Determine the [x, y] coordinate at the center of the cell enclosing the given text.  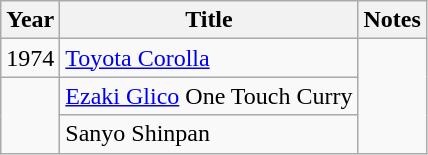
Ezaki Glico One Touch Curry [209, 96]
Notes [392, 20]
Sanyo Shinpan [209, 134]
Toyota Corolla [209, 58]
Title [209, 20]
1974 [30, 58]
Year [30, 20]
